Determine the [X, Y] coordinate at the center of the cell enclosing the given text.  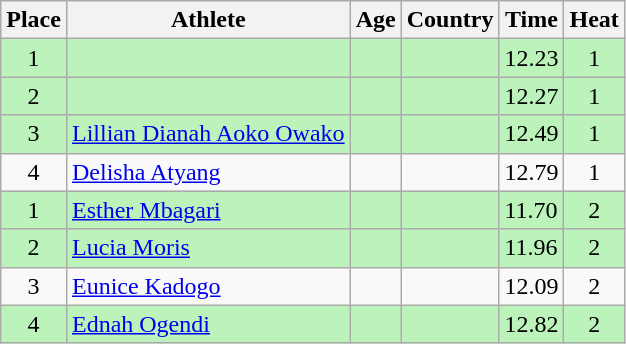
Esther Mbagari [208, 210]
12.27 [532, 96]
Place [34, 20]
Athlete [208, 20]
Lucia Moris [208, 248]
12.23 [532, 58]
12.82 [532, 324]
Ednah Ogendi [208, 324]
Time [532, 20]
12.09 [532, 286]
Delisha Atyang [208, 172]
12.49 [532, 134]
Heat [594, 20]
Lillian Dianah Aoko Owako [208, 134]
11.70 [532, 210]
Eunice Kadogo [208, 286]
12.79 [532, 172]
Age [376, 20]
Country [450, 20]
11.96 [532, 248]
